Scan for the cell matching the given text and deliver its [X, Y] coordinate at center. 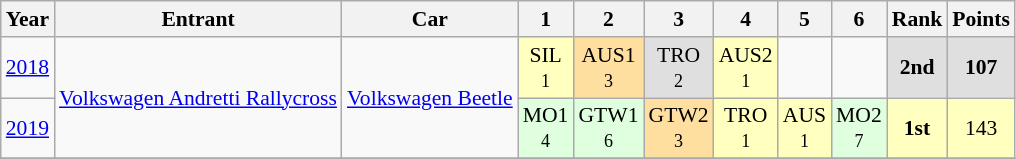
Rank [918, 19]
Entrant [198, 19]
1st [918, 128]
MO27 [859, 128]
2019 [28, 128]
TRO1 [746, 128]
TRO2 [679, 68]
Car [430, 19]
Volkswagen Beetle [430, 98]
GTW23 [679, 128]
Year [28, 19]
6 [859, 19]
1 [546, 19]
3 [679, 19]
SIL1 [546, 68]
MO14 [546, 128]
AUS1 [804, 128]
2018 [28, 68]
4 [746, 19]
107 [981, 68]
2nd [918, 68]
143 [981, 128]
5 [804, 19]
2 [608, 19]
Points [981, 19]
Volkswagen Andretti Rallycross [198, 98]
AUS13 [608, 68]
GTW16 [608, 128]
AUS21 [746, 68]
